Capture the cell that displays the provided text and extract its (X, Y) central coordinate. 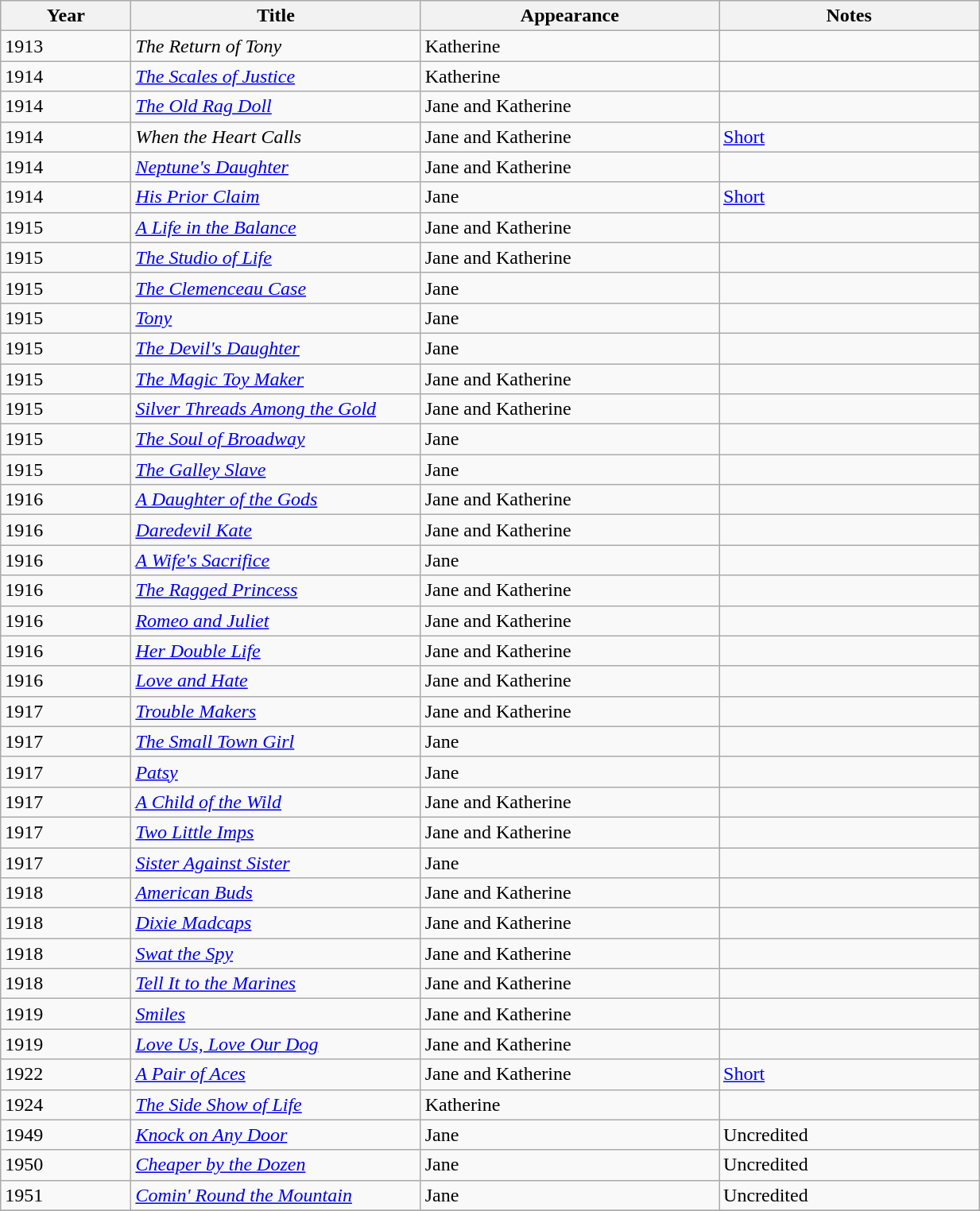
Notes (849, 16)
Swat the Spy (276, 954)
Comin' Round the Mountain (276, 1195)
Silver Threads Among the Gold (276, 409)
The Return of Tony (276, 46)
Neptune's Daughter (276, 167)
American Buds (276, 893)
Two Little Imps (276, 832)
Knock on Any Door (276, 1135)
The Scales of Justice (276, 76)
1951 (66, 1195)
His Prior Claim (276, 197)
Trouble Makers (276, 711)
Cheaper by the Dozen (276, 1165)
The Clemenceau Case (276, 288)
A Daughter of the Gods (276, 500)
Love and Hate (276, 681)
The Magic Toy Maker (276, 379)
A Wife's Sacrifice (276, 560)
The Small Town Girl (276, 741)
Year (66, 16)
Tony (276, 318)
The Devil's Daughter (276, 348)
1913 (66, 46)
A Child of the Wild (276, 802)
Tell It to the Marines (276, 984)
Love Us, Love Our Dog (276, 1044)
Daredevil Kate (276, 530)
Patsy (276, 772)
A Pair of Aces (276, 1074)
1922 (66, 1074)
The Side Show of Life (276, 1105)
1924 (66, 1105)
The Ragged Princess (276, 590)
When the Heart Calls (276, 137)
Title (276, 16)
Smiles (276, 1014)
1949 (66, 1135)
Romeo and Juliet (276, 621)
The Soul of Broadway (276, 439)
Dixie Madcaps (276, 923)
Appearance (569, 16)
Her Double Life (276, 651)
Sister Against Sister (276, 862)
The Old Rag Doll (276, 106)
A Life in the Balance (276, 227)
1950 (66, 1165)
The Galley Slave (276, 470)
The Studio of Life (276, 257)
